Pinpoint the cell where the given text exists, returning its (x, y) midpoint coordinate. 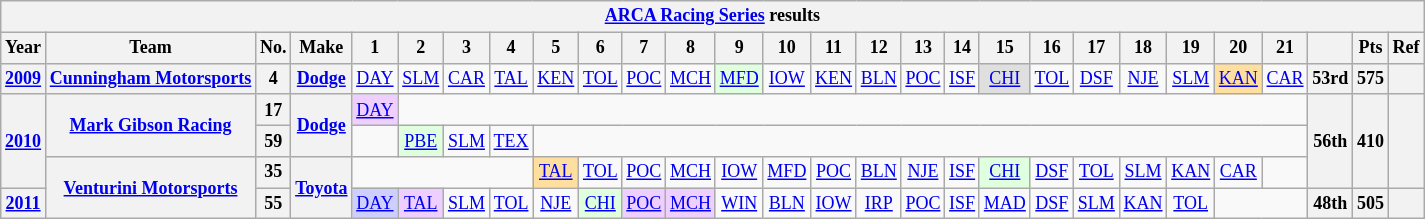
PBE (421, 140)
Make (322, 48)
55 (274, 204)
2010 (24, 141)
59 (274, 140)
2009 (24, 78)
13 (923, 48)
2011 (24, 204)
10 (787, 48)
TEX (511, 140)
53rd (1330, 78)
575 (1371, 78)
WIN (739, 204)
Pts (1371, 48)
Cunningham Motorsports (150, 78)
19 (1191, 48)
20 (1239, 48)
16 (1052, 48)
Ref (1406, 48)
Venturini Motorsports (150, 188)
ARCA Racing Series results (712, 16)
1 (375, 48)
56th (1330, 141)
6 (600, 48)
5 (556, 48)
410 (1371, 141)
35 (274, 172)
7 (644, 48)
Team (150, 48)
9 (739, 48)
MAD (1004, 204)
IRP (878, 204)
505 (1371, 204)
21 (1285, 48)
Year (24, 48)
2 (421, 48)
48th (1330, 204)
11 (834, 48)
3 (467, 48)
18 (1143, 48)
8 (691, 48)
Toyota (322, 188)
15 (1004, 48)
No. (274, 48)
Mark Gibson Racing (150, 125)
12 (878, 48)
14 (962, 48)
